Identify which cell holds the provided text, then report its (x, y) central coordinate. 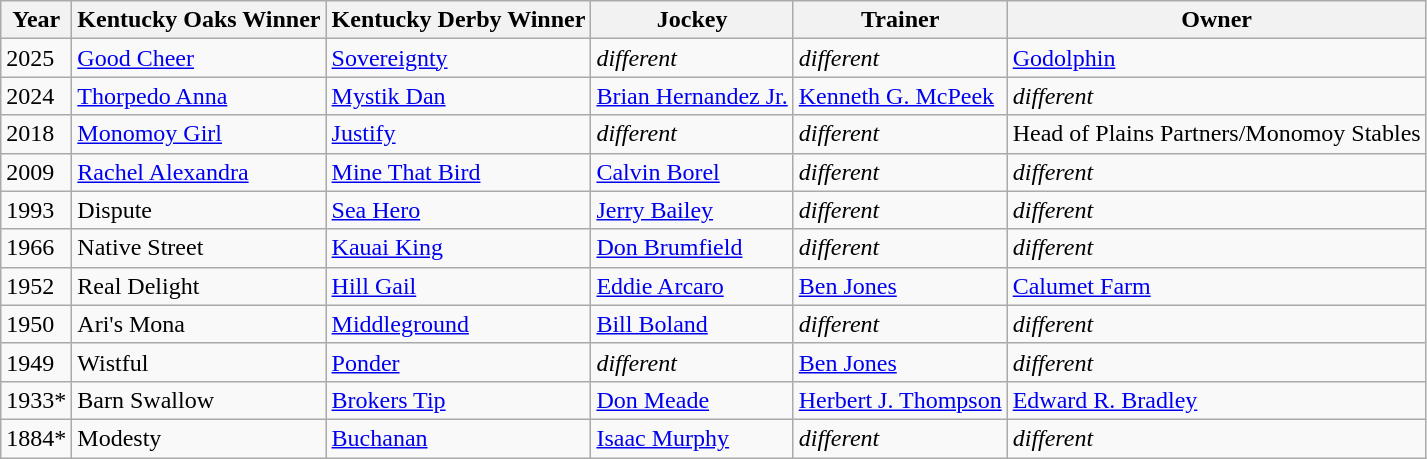
Real Delight (199, 286)
1949 (36, 362)
2024 (36, 96)
Kentucky Derby Winner (458, 20)
1884* (36, 438)
Year (36, 20)
Hill Gail (458, 286)
Calumet Farm (1216, 286)
Rachel Alexandra (199, 172)
2025 (36, 58)
Good Cheer (199, 58)
Brian Hernandez Jr. (692, 96)
Ari's Mona (199, 324)
Sea Hero (458, 210)
1952 (36, 286)
Mystik Dan (458, 96)
Mine That Bird (458, 172)
2018 (36, 134)
Thorpedo Anna (199, 96)
Native Street (199, 248)
1933* (36, 400)
Don Meade (692, 400)
Kenneth G. McPeek (900, 96)
Barn Swallow (199, 400)
Owner (1216, 20)
Sovereignty (458, 58)
Ponder (458, 362)
Justify (458, 134)
Modesty (199, 438)
Bill Boland (692, 324)
Jockey (692, 20)
Brokers Tip (458, 400)
Jerry Bailey (692, 210)
1950 (36, 324)
Trainer (900, 20)
Buchanan (458, 438)
Monomoy Girl (199, 134)
Dispute (199, 210)
2009 (36, 172)
Don Brumfield (692, 248)
Wistful (199, 362)
Godolphin (1216, 58)
1993 (36, 210)
Edward R. Bradley (1216, 400)
1966 (36, 248)
Calvin Borel (692, 172)
Herbert J. Thompson (900, 400)
Isaac Murphy (692, 438)
Kauai King (458, 248)
Kentucky Oaks Winner (199, 20)
Middleground (458, 324)
Eddie Arcaro (692, 286)
Head of Plains Partners/Monomoy Stables (1216, 134)
